Provide the [x, y] coordinate of the cell's center where the given text is located.  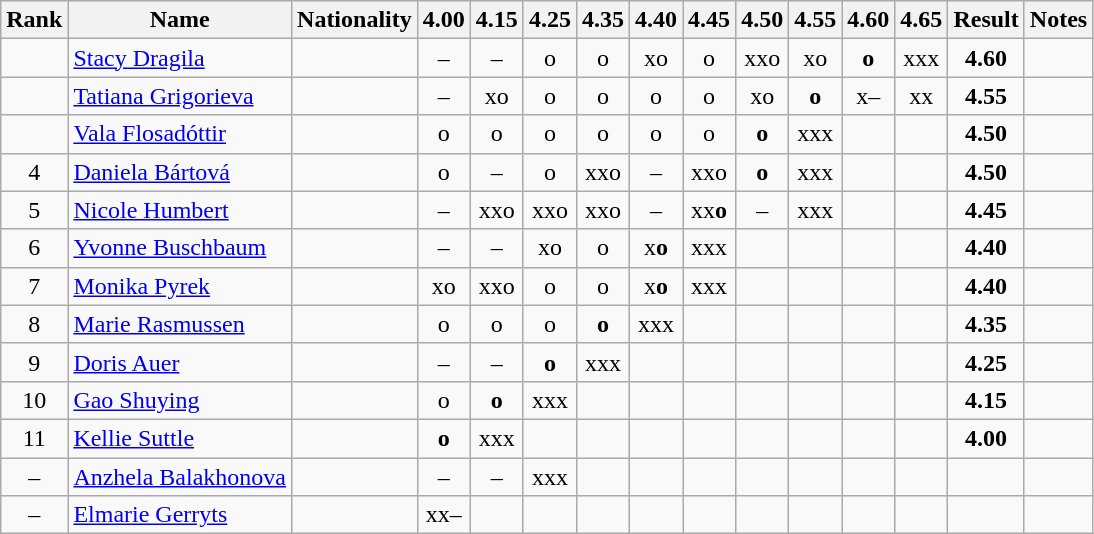
Gao Shuying [180, 400]
Anzhela Balakhonova [180, 477]
Result [986, 20]
5 [34, 210]
Doris Auer [180, 362]
11 [34, 438]
Nationality [355, 20]
x– [868, 96]
9 [34, 362]
Yvonne Buschbaum [180, 248]
8 [34, 324]
Notes [1058, 20]
7 [34, 286]
4 [34, 172]
xx– [444, 515]
Nicole Humbert [180, 210]
xx [922, 96]
10 [34, 400]
4.65 [922, 20]
Monika Pyrek [180, 286]
Kellie Suttle [180, 438]
Name [180, 20]
Rank [34, 20]
Vala Flosadóttir [180, 134]
Marie Rasmussen [180, 324]
6 [34, 248]
Stacy Dragila [180, 58]
Daniela Bártová [180, 172]
Tatiana Grigorieva [180, 96]
Elmarie Gerryts [180, 515]
